Identify which cell holds the provided text, then report its [X, Y] central coordinate. 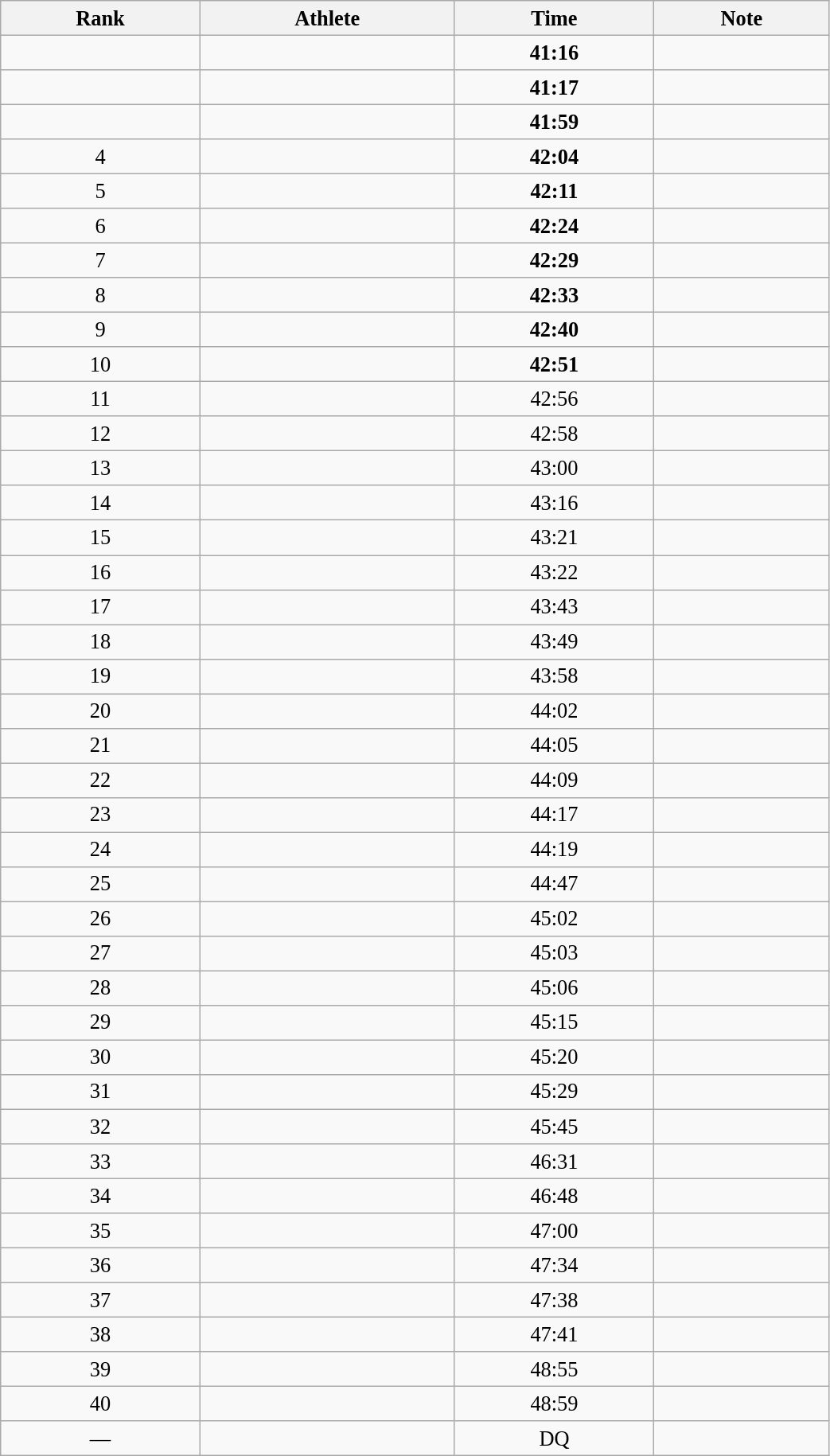
34 [100, 1196]
42:04 [554, 157]
42:40 [554, 329]
42:56 [554, 399]
45:29 [554, 1092]
38 [100, 1334]
— [100, 1438]
33 [100, 1161]
11 [100, 399]
29 [100, 1022]
15 [100, 538]
36 [100, 1265]
40 [100, 1403]
42:24 [554, 226]
41:16 [554, 53]
42:51 [554, 364]
17 [100, 607]
31 [100, 1092]
28 [100, 988]
43:00 [554, 468]
9 [100, 329]
21 [100, 746]
26 [100, 919]
18 [100, 641]
10 [100, 364]
46:31 [554, 1161]
42:11 [554, 191]
4 [100, 157]
8 [100, 295]
43:49 [554, 641]
41:17 [554, 87]
43:21 [554, 538]
22 [100, 780]
39 [100, 1369]
48:59 [554, 1403]
44:47 [554, 884]
23 [100, 815]
27 [100, 953]
20 [100, 710]
Athlete [327, 18]
Note [742, 18]
45:15 [554, 1022]
45:20 [554, 1057]
30 [100, 1057]
43:43 [554, 607]
44:19 [554, 849]
5 [100, 191]
25 [100, 884]
45:02 [554, 919]
12 [100, 434]
Time [554, 18]
44:05 [554, 746]
45:03 [554, 953]
19 [100, 676]
42:58 [554, 434]
47:00 [554, 1230]
45:06 [554, 988]
DQ [554, 1438]
44:17 [554, 815]
47:38 [554, 1300]
43:16 [554, 503]
46:48 [554, 1196]
48:55 [554, 1369]
43:22 [554, 572]
37 [100, 1300]
44:09 [554, 780]
43:58 [554, 676]
47:34 [554, 1265]
35 [100, 1230]
44:02 [554, 710]
41:59 [554, 122]
13 [100, 468]
6 [100, 226]
32 [100, 1127]
45:45 [554, 1127]
47:41 [554, 1334]
Rank [100, 18]
7 [100, 260]
42:29 [554, 260]
24 [100, 849]
42:33 [554, 295]
14 [100, 503]
16 [100, 572]
